Return (X, Y) of the center of cell containing provided text 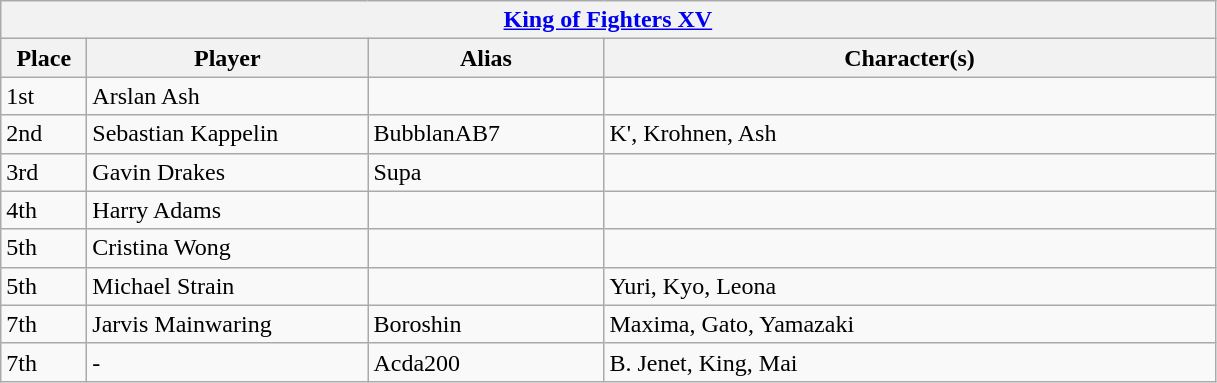
Gavin Drakes (228, 172)
3rd (44, 172)
BubblanAB7 (486, 134)
K', Krohnen, Ash (910, 134)
Jarvis Mainwaring (228, 324)
Alias (486, 58)
B. Jenet, King, Mai (910, 362)
Place (44, 58)
Yuri, Kyo, Leona (910, 286)
Character(s) (910, 58)
Supa (486, 172)
Boroshin (486, 324)
Sebastian Kappelin (228, 134)
Acda200 (486, 362)
Michael Strain (228, 286)
King of Fighters XV (608, 20)
Arslan Ash (228, 96)
- (228, 362)
4th (44, 210)
Cristina Wong (228, 248)
2nd (44, 134)
Maxima, Gato, Yamazaki (910, 324)
1st (44, 96)
Player (228, 58)
Harry Adams (228, 210)
